Provide the (X, Y) coordinate of the cell's center where the given text is located.  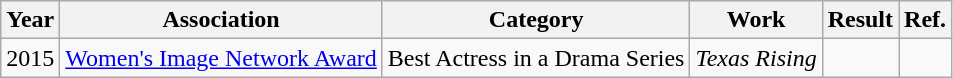
Category (536, 20)
Year (30, 20)
Women's Image Network Award (221, 58)
Result (860, 20)
Best Actress in a Drama Series (536, 58)
Work (756, 20)
2015 (30, 58)
Ref. (926, 20)
Association (221, 20)
Texas Rising (756, 58)
